From the cell containing the given text, extract its center point as (X, Y) coordinate. 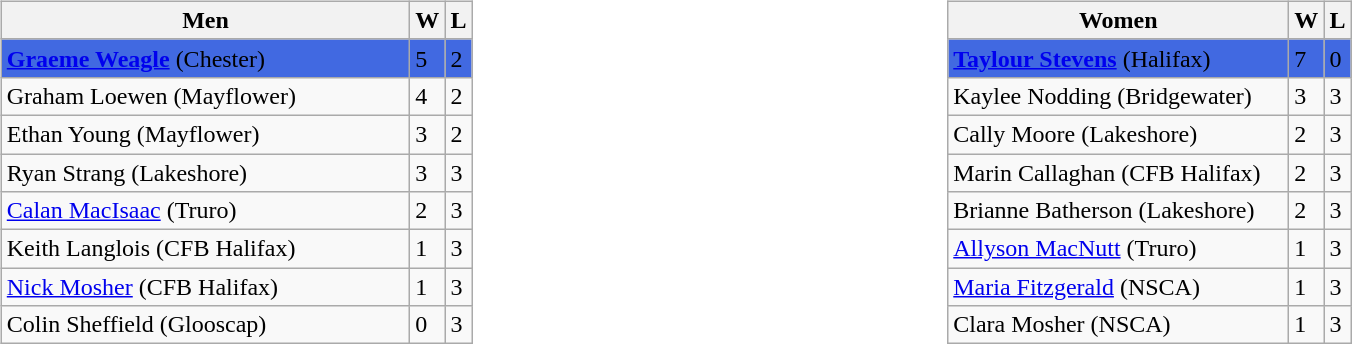
Brianne Batherson (Lakeshore) (1118, 211)
Graeme Weagle (Chester) (206, 58)
Nick Mosher (CFB Halifax) (206, 287)
Taylour Stevens (Halifax) (1118, 58)
Marin Callaghan (CFB Halifax) (1118, 173)
Kaylee Nodding (Bridgewater) (1118, 96)
Women (1118, 20)
Allyson MacNutt (Truro) (1118, 249)
4 (428, 96)
Keith Langlois (CFB Halifax) (206, 249)
Clara Mosher (NSCA) (1118, 325)
Calan MacIsaac (Truro) (206, 211)
Cally Moore (Lakeshore) (1118, 134)
Ethan Young (Mayflower) (206, 134)
Ryan Strang (Lakeshore) (206, 173)
Colin Sheffield (Glooscap) (206, 325)
Maria Fitzgerald (NSCA) (1118, 287)
7 (1306, 58)
Graham Loewen (Mayflower) (206, 96)
Men (206, 20)
5 (428, 58)
